For the text-containing cell, return its midpoint in [x, y] coordinate format. 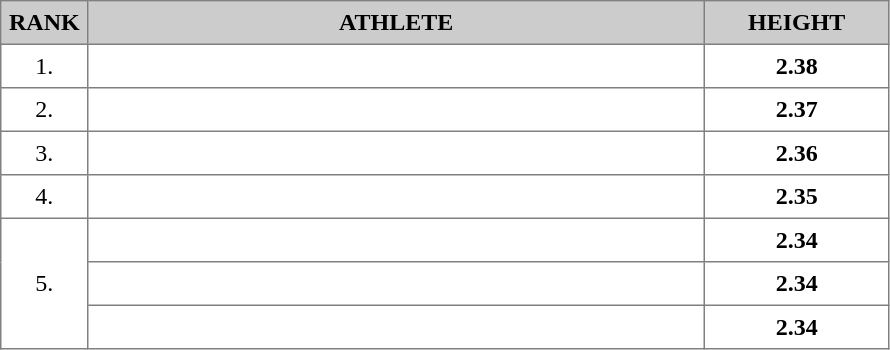
2. [44, 110]
3. [44, 153]
4. [44, 197]
2.36 [796, 153]
5. [44, 283]
2.37 [796, 110]
ATHLETE [396, 23]
2.35 [796, 197]
HEIGHT [796, 23]
1. [44, 66]
RANK [44, 23]
2.38 [796, 66]
